Provide the [x, y] coordinate of the cell's center where the given text is located.  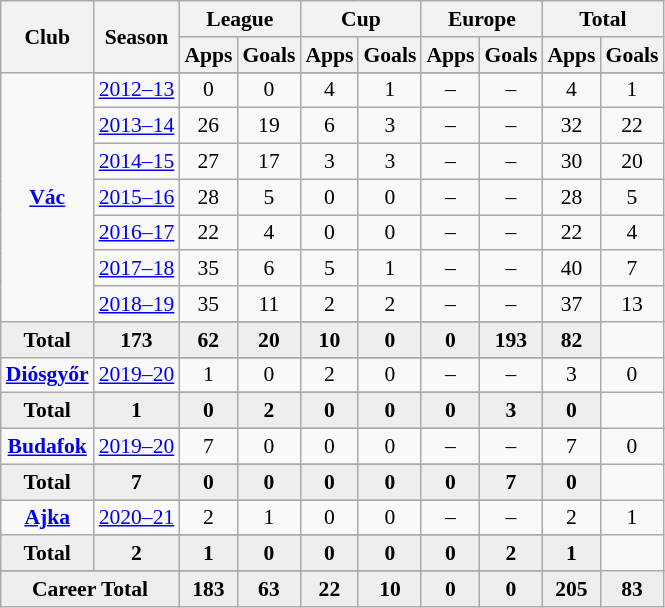
2018–19 [137, 304]
2016–17 [137, 233]
2013–14 [137, 126]
Vác [48, 196]
63 [268, 589]
30 [571, 162]
2015–16 [137, 197]
Europe [482, 19]
Diósgyőr [48, 375]
Ajka [48, 518]
11 [268, 304]
183 [208, 589]
League [240, 19]
19 [268, 126]
62 [208, 340]
2020–21 [137, 518]
13 [632, 304]
Career Total [90, 589]
27 [208, 162]
193 [512, 340]
205 [571, 589]
Budafok [48, 447]
173 [137, 340]
17 [268, 162]
Cup [360, 19]
2017–18 [137, 269]
82 [571, 340]
83 [632, 589]
26 [208, 126]
32 [571, 126]
2014–15 [137, 162]
40 [571, 269]
Season [137, 36]
37 [571, 304]
2012–13 [137, 90]
Club [48, 36]
